Extract the (X, Y) coordinate from the center of the cell holding the provided text.  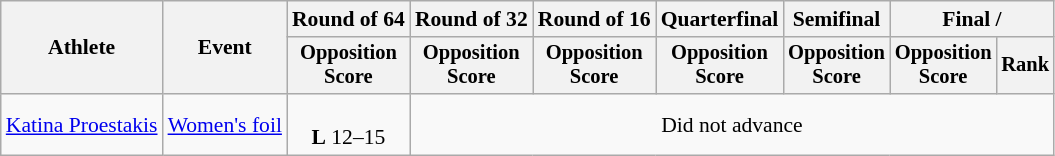
L 12–15 (348, 124)
Round of 16 (594, 19)
Rank (1025, 66)
Did not advance (732, 124)
Katina Proestakis (82, 124)
Round of 64 (348, 19)
Quarterfinal (720, 19)
Final / (972, 19)
Women's foil (225, 124)
Semifinal (836, 19)
Athlete (82, 48)
Event (225, 48)
Round of 32 (472, 19)
